Return the [X, Y] coordinate for the center point of the cell that contains the specified text.  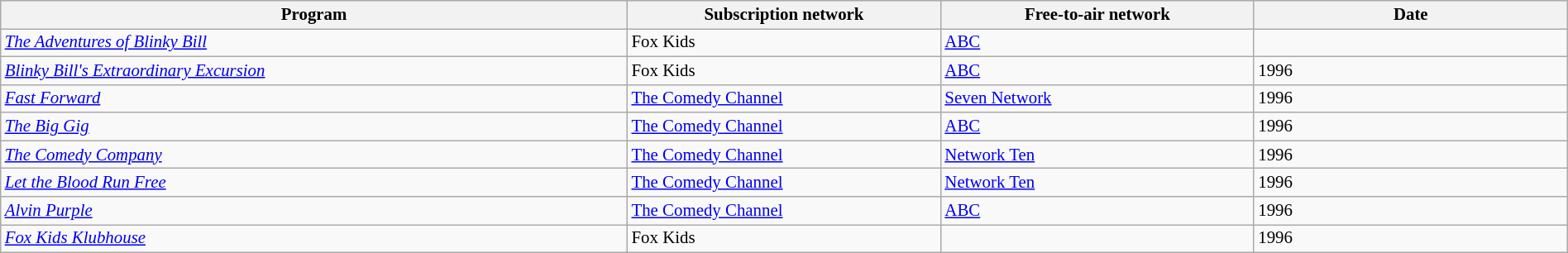
Program [314, 15]
Fox Kids Klubhouse [314, 238]
Let the Blood Run Free [314, 183]
Seven Network [1097, 98]
Fast Forward [314, 98]
Free-to-air network [1097, 15]
The Big Gig [314, 126]
Blinky Bill's Extraordinary Excursion [314, 70]
The Adventures of Blinky Bill [314, 42]
Alvin Purple [314, 211]
Date [1411, 15]
The Comedy Company [314, 155]
Subscription network [784, 15]
